Pinpoint the cell where the given text exists, returning its (x, y) midpoint coordinate. 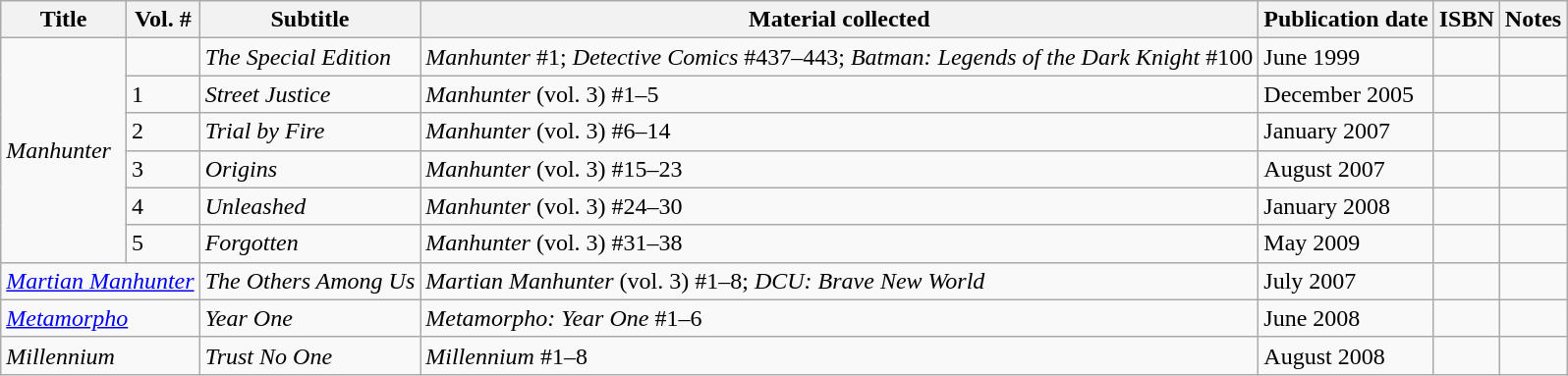
August 2007 (1346, 169)
Manhunter (vol. 3) #6–14 (839, 132)
Notes (1533, 20)
Street Justice (310, 94)
August 2008 (1346, 355)
Origins (310, 169)
Publication date (1346, 20)
1 (163, 94)
Year One (310, 318)
July 2007 (1346, 281)
Manhunter #1; Detective Comics #437–443; Batman: Legends of the Dark Knight #100 (839, 57)
Manhunter (vol. 3) #1–5 (839, 94)
May 2009 (1346, 243)
5 (163, 243)
Martian Manhunter (vol. 3) #1–8; DCU: Brave New World (839, 281)
Manhunter (vol. 3) #15–23 (839, 169)
Manhunter (vol. 3) #31–38 (839, 243)
June 1999 (1346, 57)
Martian Manhunter (100, 281)
Metamorpho (100, 318)
Millennium (100, 355)
Title (64, 20)
Material collected (839, 20)
Trust No One (310, 355)
Subtitle (310, 20)
June 2008 (1346, 318)
4 (163, 206)
Metamorpho: Year One #1–6 (839, 318)
3 (163, 169)
Millennium #1–8 (839, 355)
Forgotten (310, 243)
The Others Among Us (310, 281)
Unleashed (310, 206)
2 (163, 132)
The Special Edition (310, 57)
December 2005 (1346, 94)
January 2008 (1346, 206)
Manhunter (64, 150)
January 2007 (1346, 132)
Manhunter (vol. 3) #24–30 (839, 206)
Trial by Fire (310, 132)
Vol. # (163, 20)
ISBN (1466, 20)
